Provide the (X, Y) coordinate of the cell's center where the given text is located.  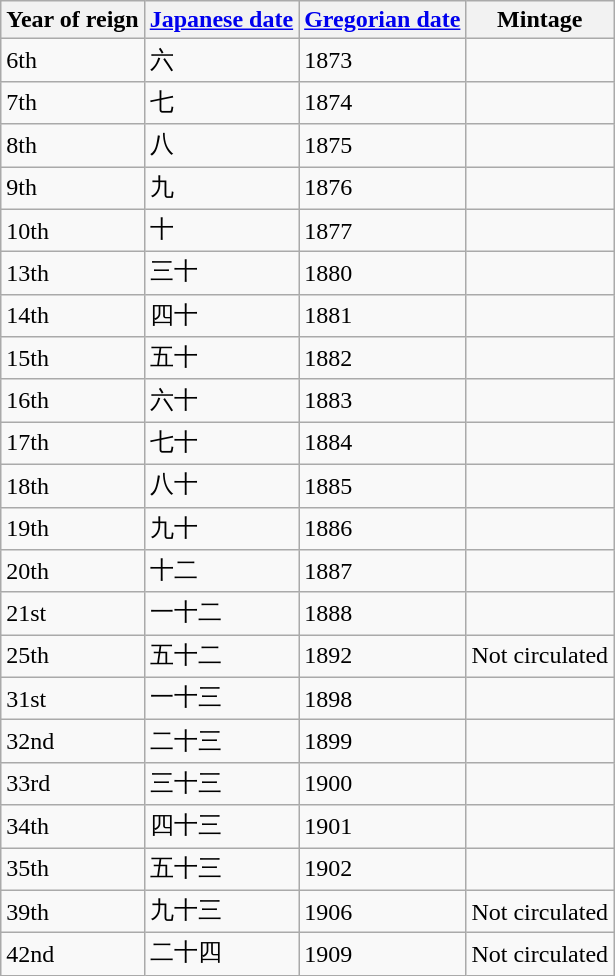
四十 (221, 316)
34th (72, 826)
1899 (382, 742)
六十 (221, 400)
Mintage (540, 20)
1898 (382, 698)
1876 (382, 188)
六 (221, 60)
16th (72, 400)
二十三 (221, 742)
20th (72, 572)
32nd (72, 742)
1892 (382, 656)
五十三 (221, 870)
Year of reign (72, 20)
13th (72, 274)
1883 (382, 400)
1873 (382, 60)
五十 (221, 358)
Gregorian date (382, 20)
1884 (382, 444)
35th (72, 870)
8th (72, 146)
1888 (382, 614)
四十三 (221, 826)
1909 (382, 954)
八十 (221, 486)
10th (72, 230)
九十 (221, 528)
1877 (382, 230)
1887 (382, 572)
七十 (221, 444)
七 (221, 102)
九十三 (221, 912)
1881 (382, 316)
1874 (382, 102)
一十三 (221, 698)
三十三 (221, 784)
九 (221, 188)
十 (221, 230)
17th (72, 444)
十二 (221, 572)
7th (72, 102)
18th (72, 486)
1900 (382, 784)
1880 (382, 274)
1885 (382, 486)
31st (72, 698)
39th (72, 912)
一十二 (221, 614)
19th (72, 528)
1906 (382, 912)
1875 (382, 146)
42nd (72, 954)
1902 (382, 870)
15th (72, 358)
33rd (72, 784)
八 (221, 146)
1886 (382, 528)
25th (72, 656)
6th (72, 60)
21st (72, 614)
二十四 (221, 954)
Japanese date (221, 20)
1882 (382, 358)
9th (72, 188)
14th (72, 316)
1901 (382, 826)
三十 (221, 274)
五十二 (221, 656)
